Provide the [X, Y] coordinate of the cell's center where the given text is located.  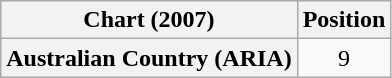
Chart (2007) [149, 20]
Position [344, 20]
9 [344, 58]
Australian Country (ARIA) [149, 58]
